Detect which cell encompasses the target text, then output its (x, y) center coordinate. 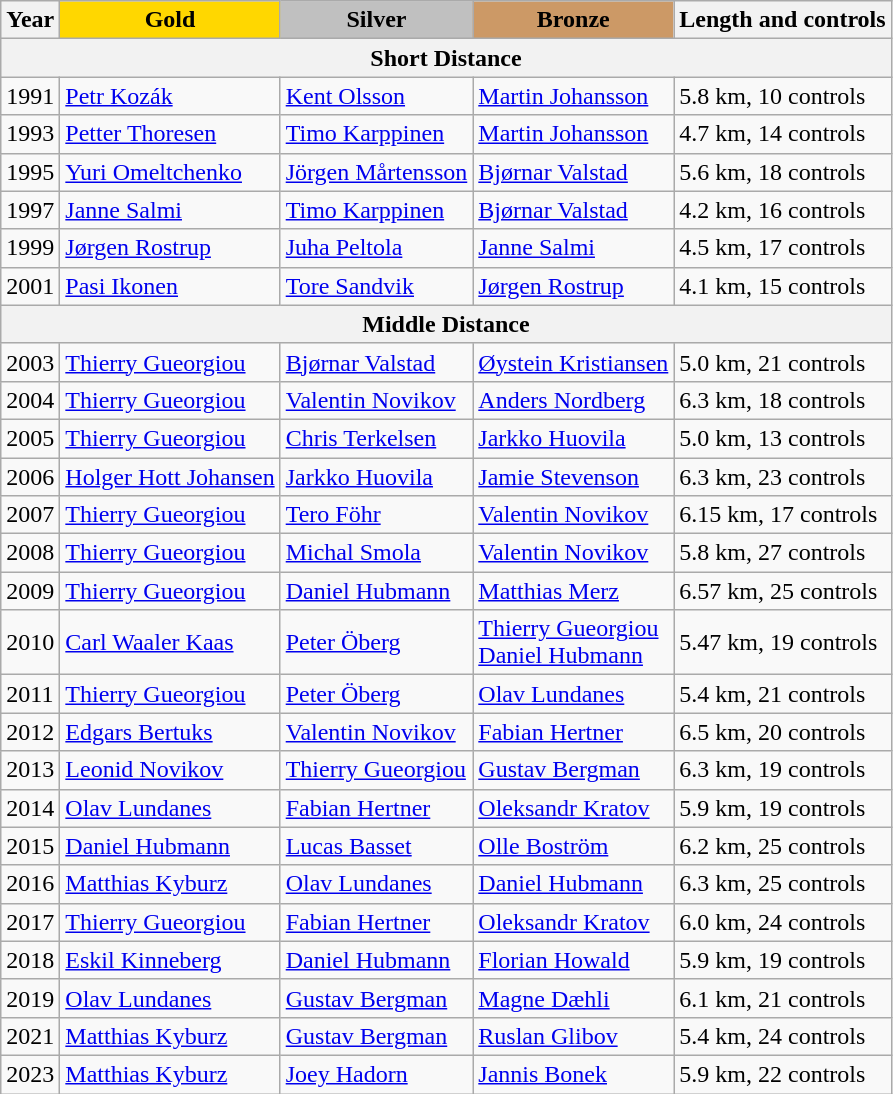
Øystein Kristiansen (574, 362)
2017 (30, 922)
Edgars Bertuks (170, 732)
6.15 km, 17 controls (782, 515)
2001 (30, 286)
6.57 km, 25 controls (782, 591)
Bronze (574, 20)
Pasi Ikonen (170, 286)
Jörgen Mårtensson (376, 172)
Eskil Kinneberg (170, 960)
6.5 km, 20 controls (782, 732)
Jannis Bonek (574, 1074)
1993 (30, 134)
2014 (30, 808)
2006 (30, 477)
Gold (170, 20)
6.3 km, 23 controls (782, 477)
2021 (30, 1036)
Thierry Gueorgiou Daniel Hubmann (574, 642)
Tero Föhr (376, 515)
Anders Nordberg (574, 400)
2010 (30, 642)
6.1 km, 21 controls (782, 998)
5.4 km, 21 controls (782, 694)
Florian Howald (574, 960)
6.2 km, 25 controls (782, 846)
2016 (30, 884)
Yuri Omeltchenko (170, 172)
6.3 km, 18 controls (782, 400)
Holger Hott Johansen (170, 477)
Ruslan Glibov (574, 1036)
Length and controls (782, 20)
4.2 km, 16 controls (782, 210)
Matthias Merz (574, 591)
4.1 km, 15 controls (782, 286)
Joey Hadorn (376, 1074)
6.3 km, 19 controls (782, 770)
Chris Terkelsen (376, 438)
2007 (30, 515)
Jamie Stevenson (574, 477)
1995 (30, 172)
5.0 km, 21 controls (782, 362)
4.5 km, 17 controls (782, 248)
1999 (30, 248)
Middle Distance (446, 324)
5.4 km, 24 controls (782, 1036)
5.47 km, 19 controls (782, 642)
Michal Smola (376, 553)
Short Distance (446, 58)
2003 (30, 362)
5.8 km, 10 controls (782, 96)
Leonid Novikov (170, 770)
Olle Boström (574, 846)
2023 (30, 1074)
1991 (30, 96)
5.6 km, 18 controls (782, 172)
2011 (30, 694)
4.7 km, 14 controls (782, 134)
Petter Thoresen (170, 134)
2018 (30, 960)
2013 (30, 770)
2019 (30, 998)
6.0 km, 24 controls (782, 922)
Magne Dæhli (574, 998)
5.0 km, 13 controls (782, 438)
1997 (30, 210)
2012 (30, 732)
6.3 km, 25 controls (782, 884)
2009 (30, 591)
2008 (30, 553)
Petr Kozák (170, 96)
2005 (30, 438)
Carl Waaler Kaas (170, 642)
Year (30, 20)
Juha Peltola (376, 248)
Silver (376, 20)
Kent Olsson (376, 96)
2015 (30, 846)
Tore Sandvik (376, 286)
2004 (30, 400)
5.9 km, 22 controls (782, 1074)
Lucas Basset (376, 846)
5.8 km, 27 controls (782, 553)
